For the text-containing cell, return its midpoint in (X, Y) coordinate format. 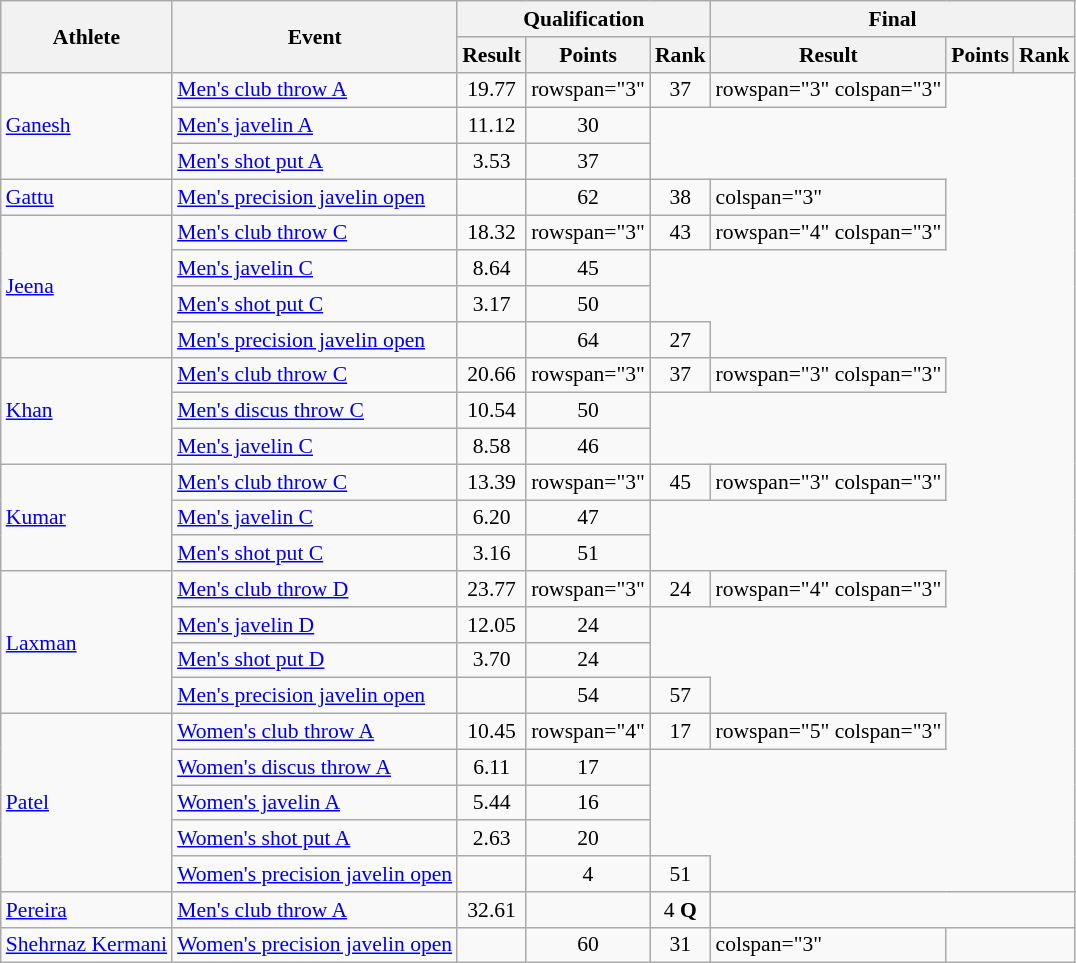
18.32 (492, 233)
rowspan="4" (588, 732)
Women's club throw A (314, 732)
Jeena (86, 286)
60 (588, 945)
12.05 (492, 625)
Men's javelin D (314, 625)
13.39 (492, 482)
19.77 (492, 90)
20 (588, 839)
Men's shot put A (314, 162)
54 (588, 696)
Gattu (86, 197)
rowspan="5" colspan="3" (828, 732)
27 (680, 340)
3.53 (492, 162)
8.64 (492, 269)
2.63 (492, 839)
16 (588, 803)
62 (588, 197)
Men's javelin A (314, 126)
Ganesh (86, 126)
Men's club throw D (314, 589)
Women's discus throw A (314, 767)
Qualification (584, 19)
Women's shot put A (314, 839)
Men's discus throw C (314, 411)
43 (680, 233)
Shehrnaz Kermani (86, 945)
3.70 (492, 660)
Khan (86, 410)
Men's shot put D (314, 660)
31 (680, 945)
Final (892, 19)
11.12 (492, 126)
46 (588, 447)
10.45 (492, 732)
Athlete (86, 36)
6.20 (492, 518)
64 (588, 340)
3.16 (492, 554)
38 (680, 197)
30 (588, 126)
5.44 (492, 803)
Women's javelin A (314, 803)
23.77 (492, 589)
57 (680, 696)
20.66 (492, 375)
32.61 (492, 910)
47 (588, 518)
Laxman (86, 642)
3.17 (492, 304)
10.54 (492, 411)
Kumar (86, 518)
8.58 (492, 447)
4 (588, 874)
Patel (86, 803)
Event (314, 36)
4 Q (680, 910)
Pereira (86, 910)
6.11 (492, 767)
